Locate the cell with the specified text and output its (x, y) center coordinate. 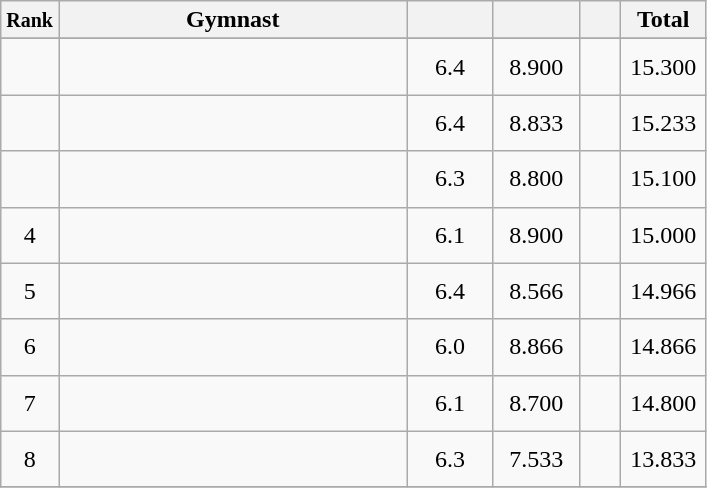
15.100 (663, 179)
6.0 (450, 347)
8.700 (536, 403)
14.966 (663, 291)
8.833 (536, 123)
13.833 (663, 459)
8.866 (536, 347)
Gymnast (232, 20)
Total (663, 20)
15.000 (663, 235)
15.300 (663, 67)
4 (30, 235)
7.533 (536, 459)
Rank (30, 20)
8 (30, 459)
8.800 (536, 179)
6 (30, 347)
8.566 (536, 291)
14.866 (663, 347)
5 (30, 291)
7 (30, 403)
15.233 (663, 123)
14.800 (663, 403)
